Output the [x, y] coordinate of the center of the cell containing the given text.  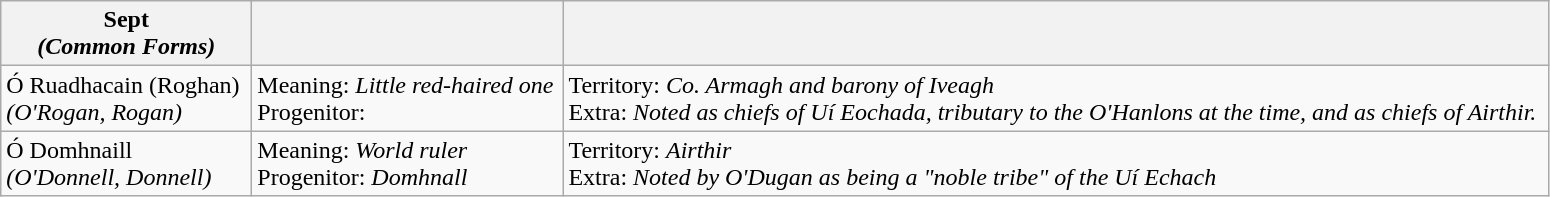
Ó Ruadhacain (Roghan)(O'Rogan, Rogan) [126, 98]
Ó Domhnaill(O'Donnell, Donnell) [126, 164]
Territory: Co. Armagh and barony of IveaghExtra: Noted as chiefs of Uí Eochada, tributary to the O'Hanlons at the time, and as chiefs of Airthir. [1056, 98]
Meaning: World rulerProgenitor: Domhnall [408, 164]
Meaning: Little red-haired oneProgenitor: [408, 98]
Territory: AirthirExtra: Noted by O'Dugan as being a "noble tribe" of the Uí Echach [1056, 164]
Sept(Common Forms) [126, 34]
